Identify which cell holds the provided text, then report its (x, y) central coordinate. 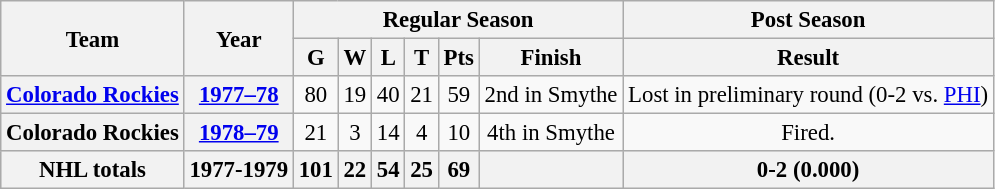
Regular Season (458, 20)
40 (388, 95)
Finish (551, 58)
Pts (458, 58)
69 (458, 170)
G (316, 58)
101 (316, 170)
T (422, 58)
25 (422, 170)
Team (92, 38)
1978–79 (238, 133)
NHL totals (92, 170)
22 (354, 170)
59 (458, 95)
Post Season (808, 20)
19 (354, 95)
Year (238, 38)
Fired. (808, 133)
4th in Smythe (551, 133)
3 (354, 133)
4 (422, 133)
W (354, 58)
10 (458, 133)
Lost in preliminary round (0-2 vs. PHI) (808, 95)
54 (388, 170)
Result (808, 58)
0-2 (0.000) (808, 170)
80 (316, 95)
14 (388, 133)
2nd in Smythe (551, 95)
1977–78 (238, 95)
1977-1979 (238, 170)
L (388, 58)
